Provide the [X, Y] coordinate of the cell's center where the given text is located.  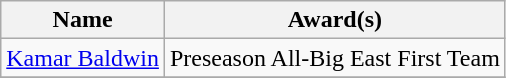
Name [83, 20]
Award(s) [334, 20]
Kamar Baldwin [83, 58]
Preseason All-Big East First Team [334, 58]
